Output the (x, y) coordinate of the center of the cell containing the given text.  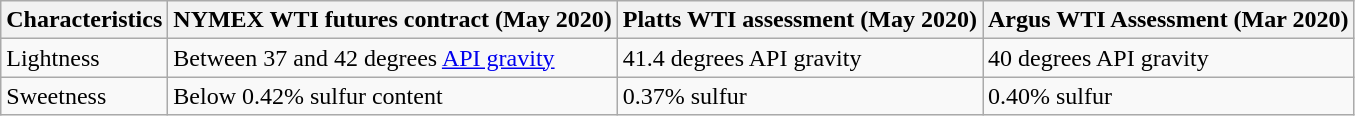
Below 0.42% sulfur content (392, 96)
Argus WTI Assessment (Mar 2020) (1168, 20)
Between 37 and 42 degrees API gravity (392, 58)
Characteristics (84, 20)
Platts WTI assessment (May 2020) (800, 20)
Lightness (84, 58)
41.4 degrees API gravity (800, 58)
40 degrees API gravity (1168, 58)
0.37% sulfur (800, 96)
NYMEX WTI futures contract (May 2020) (392, 20)
0.40% sulfur (1168, 96)
Sweetness (84, 96)
